Determine the [X, Y] coordinate at the center of the cell enclosing the given text.  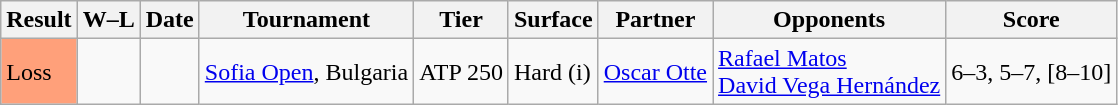
Date [170, 20]
Score [1032, 20]
Hard (i) [553, 72]
Sofia Open, Bulgaria [306, 72]
Oscar Otte [655, 72]
Tournament [306, 20]
6–3, 5–7, [8–10] [1032, 72]
Tier [462, 20]
Opponents [830, 20]
Loss [39, 72]
ATP 250 [462, 72]
Surface [553, 20]
Partner [655, 20]
Result [39, 20]
Rafael Matos David Vega Hernández [830, 72]
W–L [108, 20]
